For the text-containing cell, return its midpoint in (X, Y) coordinate format. 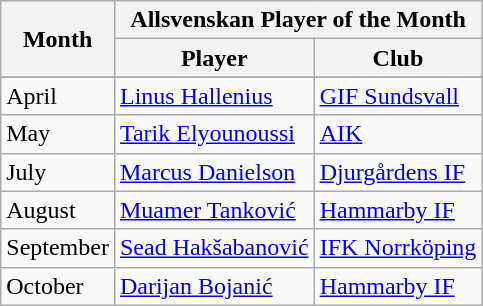
GIF Sundsvall (398, 96)
Tarik Elyounoussi (214, 134)
Marcus Danielson (214, 172)
Allsvenskan Player of the Month (298, 20)
May (58, 134)
Month (58, 39)
AIK (398, 134)
October (58, 286)
Darijan Bojanić (214, 286)
IFK Norrköping (398, 248)
Linus Hallenius (214, 96)
Sead Hakšabanović (214, 248)
Club (398, 58)
September (58, 248)
August (58, 210)
Player (214, 58)
April (58, 96)
July (58, 172)
Djurgårdens IF (398, 172)
Muamer Tanković (214, 210)
